Scan for the cell matching the given text and deliver its (X, Y) coordinate at center. 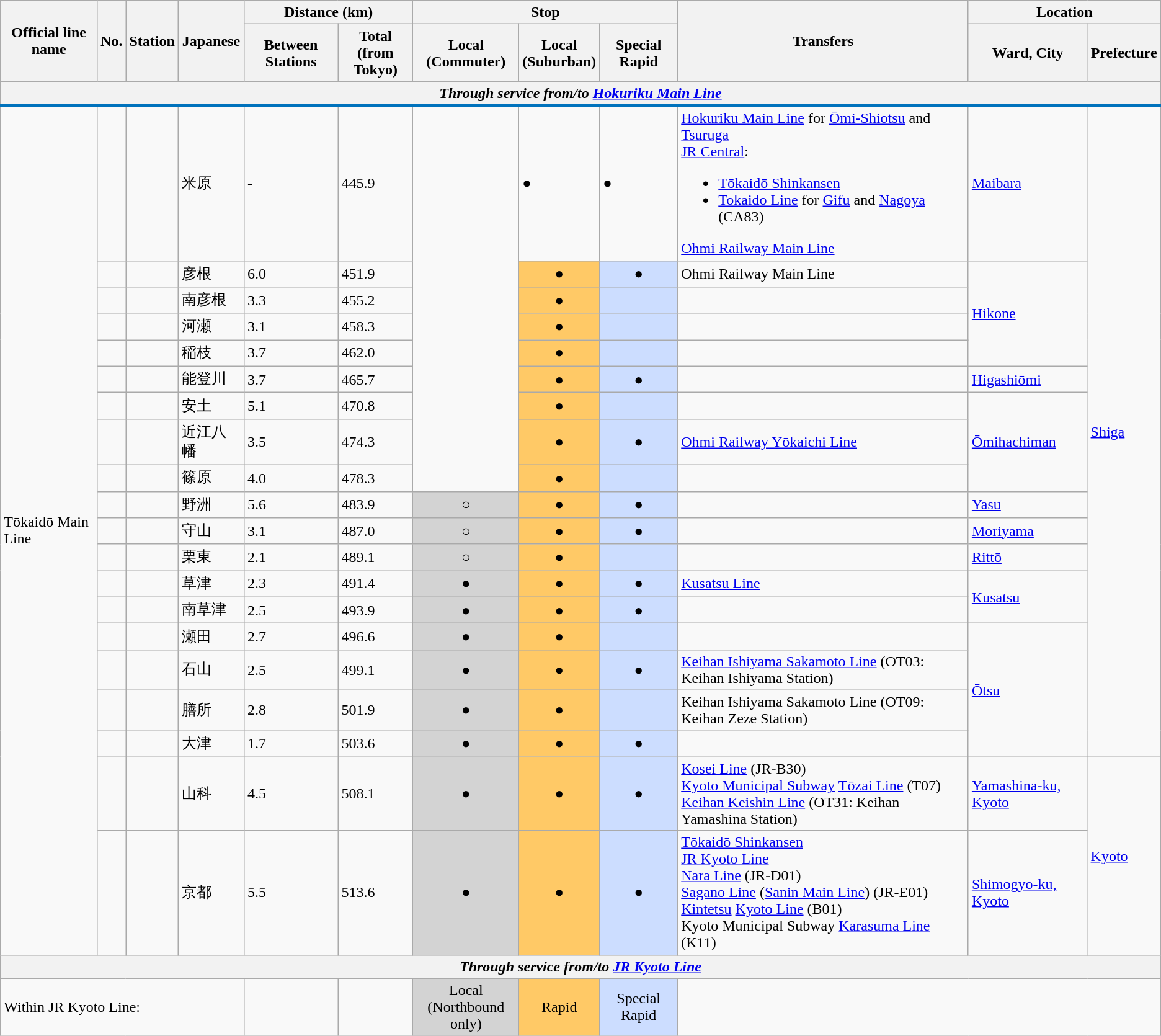
Between Stations (291, 53)
Kyoto (1124, 856)
草津 (211, 584)
栗東 (211, 557)
Rittō (1028, 557)
Location (1064, 12)
Shimogyo-ku, Kyoto (1028, 893)
Local(Northbound only) (466, 1007)
Ward, City (1028, 53)
513.6 (376, 893)
Shiga (1124, 431)
野洲 (211, 505)
Hokuriku Main Line for Ōmi-Shiotsu and TsurugaJR Central: Tōkaidō Shinkansen Tokaido Line for Gifu and Nagoya (CA83) Ohmi Railway Main Line (824, 183)
Kosei Line (JR-B30) Kyoto Municipal Subway Tōzai Line (T07) Keihan Keishin Line (OT31: Keihan Yamashina Station) (824, 794)
2.7 (291, 636)
2.8 (291, 710)
Through service from/to JR Kyoto Line (580, 967)
496.6 (376, 636)
守山 (211, 531)
503.6 (376, 744)
能登川 (211, 380)
1.7 (291, 744)
Station (152, 41)
445.9 (376, 183)
No. (112, 41)
Transfers (824, 41)
安土 (211, 406)
Ōtsu (1028, 690)
Tōkaidō Main Line (49, 530)
451.9 (376, 274)
南草津 (211, 610)
487.0 (376, 531)
455.2 (376, 300)
6.0 (291, 274)
493.9 (376, 610)
Rapid (559, 1007)
489.1 (376, 557)
5.6 (291, 505)
Yasu (1028, 505)
膳所 (211, 710)
Through service from/to Hokuriku Main Line (580, 94)
3.5 (291, 442)
2.1 (291, 557)
Total(from Tokyo) (376, 53)
Keihan Ishiyama Sakamoto Line (OT09: Keihan Zeze Station) (824, 710)
Within JR Kyoto Line: (123, 1007)
瀬田 (211, 636)
508.1 (376, 794)
Ohmi Railway Yōkaichi Line (824, 442)
499.1 (376, 670)
Yamashina-ku, Kyoto (1028, 794)
Stop (546, 12)
Local(Commuter) (466, 53)
5.5 (291, 893)
彦根 (211, 274)
Higashiōmi (1028, 380)
3.3 (291, 300)
Keihan Ishiyama Sakamoto Line (OT03: Keihan Ishiyama Station) (824, 670)
石山 (211, 670)
Ōmihachiman (1028, 442)
Hikone (1028, 313)
大津 (211, 744)
2.3 (291, 584)
Moriyama (1028, 531)
478.3 (376, 478)
南彦根 (211, 300)
Official line name (49, 41)
河瀬 (211, 326)
483.9 (376, 505)
Kusatsu (1028, 597)
稲枝 (211, 354)
Prefecture (1124, 53)
- (291, 183)
山科 (211, 794)
Maibara (1028, 183)
491.4 (376, 584)
篠原 (211, 478)
Distance (km) (328, 12)
4.5 (291, 794)
465.7 (376, 380)
458.3 (376, 326)
5.1 (291, 406)
米原 (211, 183)
462.0 (376, 354)
近江八幡 (211, 442)
501.9 (376, 710)
京都 (211, 893)
Kusatsu Line (824, 584)
Japanese (211, 41)
474.3 (376, 442)
Local(Suburban) (559, 53)
4.0 (291, 478)
470.8 (376, 406)
Ohmi Railway Main Line (824, 274)
